Extract the (X, Y) coordinate from the center of the cell holding the provided text.  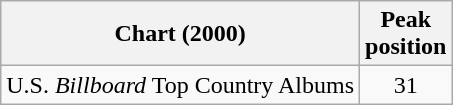
Chart (2000) (180, 34)
U.S. Billboard Top Country Albums (180, 85)
31 (406, 85)
Peakposition (406, 34)
